Scan for the cell matching the given text and deliver its [X, Y] coordinate at center. 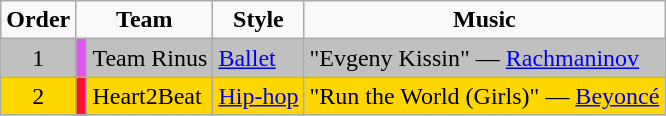
Hip-hop [258, 96]
Style [258, 20]
Team Rinus [150, 58]
Heart2Beat [150, 96]
1 [38, 58]
2 [38, 96]
Order [38, 20]
Ballet [258, 58]
"Run the World (Girls)" — Beyoncé [484, 96]
Team [144, 20]
"Evgeny Kissin" — Rachmaninov [484, 58]
Music [484, 20]
